Output the (X, Y) coordinate of the center of the cell containing the given text.  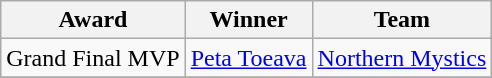
Award (93, 20)
Grand Final MVP (93, 58)
Winner (248, 20)
Northern Mystics (402, 58)
Peta Toeava (248, 58)
Team (402, 20)
